Locate the cell with the specified text and output its [x, y] center coordinate. 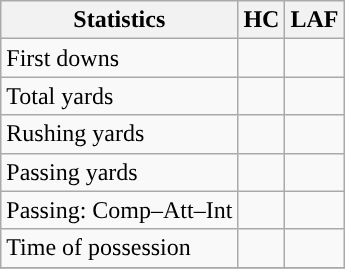
Statistics [120, 20]
Time of possession [120, 248]
HC [262, 20]
Passing: Comp–Att–Int [120, 210]
LAF [314, 20]
Rushing yards [120, 134]
Passing yards [120, 172]
First downs [120, 58]
Total yards [120, 96]
